Extract the [x, y] coordinate from the center of the cell holding the provided text.  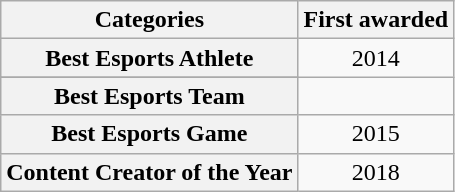
Best Esports Team [150, 96]
Content Creator of the Year [150, 172]
Best Esports Game [150, 134]
First awarded [376, 20]
Best Esports Athlete [150, 58]
Categories [150, 20]
2015 [376, 134]
2018 [376, 172]
2014 [376, 58]
